Scan for the cell matching the given text and deliver its [X, Y] coordinate at center. 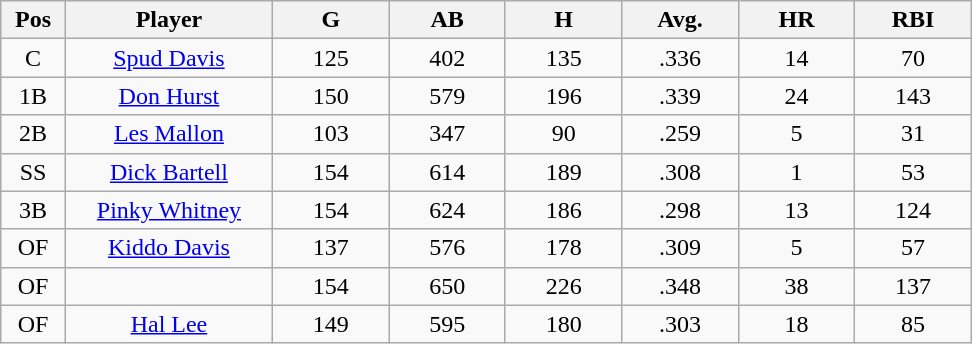
650 [447, 286]
.303 [680, 324]
AB [447, 20]
.348 [680, 286]
186 [563, 210]
RBI [914, 20]
149 [330, 324]
124 [914, 210]
180 [563, 324]
18 [796, 324]
38 [796, 286]
226 [563, 286]
Player [168, 20]
196 [563, 96]
103 [330, 134]
31 [914, 134]
.308 [680, 172]
24 [796, 96]
G [330, 20]
HR [796, 20]
SS [34, 172]
.339 [680, 96]
70 [914, 58]
90 [563, 134]
1 [796, 172]
.298 [680, 210]
178 [563, 248]
57 [914, 248]
3B [34, 210]
125 [330, 58]
Les Mallon [168, 134]
Avg. [680, 20]
.309 [680, 248]
Hal Lee [168, 324]
135 [563, 58]
143 [914, 96]
.336 [680, 58]
150 [330, 96]
H [563, 20]
13 [796, 210]
Don Hurst [168, 96]
Spud Davis [168, 58]
Pinky Whitney [168, 210]
614 [447, 172]
347 [447, 134]
402 [447, 58]
85 [914, 324]
595 [447, 324]
53 [914, 172]
189 [563, 172]
624 [447, 210]
C [34, 58]
14 [796, 58]
579 [447, 96]
576 [447, 248]
2B [34, 134]
1B [34, 96]
Pos [34, 20]
.259 [680, 134]
Kiddo Davis [168, 248]
Dick Bartell [168, 172]
